Provide the (X, Y) coordinate of the cell's center where the given text is located.  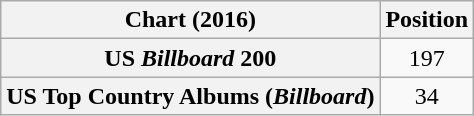
Chart (2016) (190, 20)
34 (427, 96)
US Billboard 200 (190, 58)
US Top Country Albums (Billboard) (190, 96)
Position (427, 20)
197 (427, 58)
